Search for the cell housing the specified text and yield its [x, y] center coordinate. 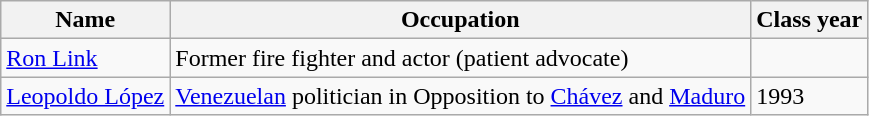
Occupation [460, 20]
Class year [810, 20]
Venezuelan politician in Opposition to Chávez and Maduro [460, 96]
Name [86, 20]
Former fire fighter and actor (patient advocate) [460, 58]
Leopoldo López [86, 96]
Ron Link [86, 58]
1993 [810, 96]
